Pinpoint the cell where the given text exists, returning its (x, y) midpoint coordinate. 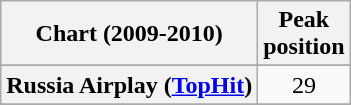
Chart (2009-2010) (130, 34)
Peakposition (304, 34)
Russia Airplay (TopHit) (130, 85)
29 (304, 85)
